Detect which cell encompasses the target text, then output its [X, Y] center coordinate. 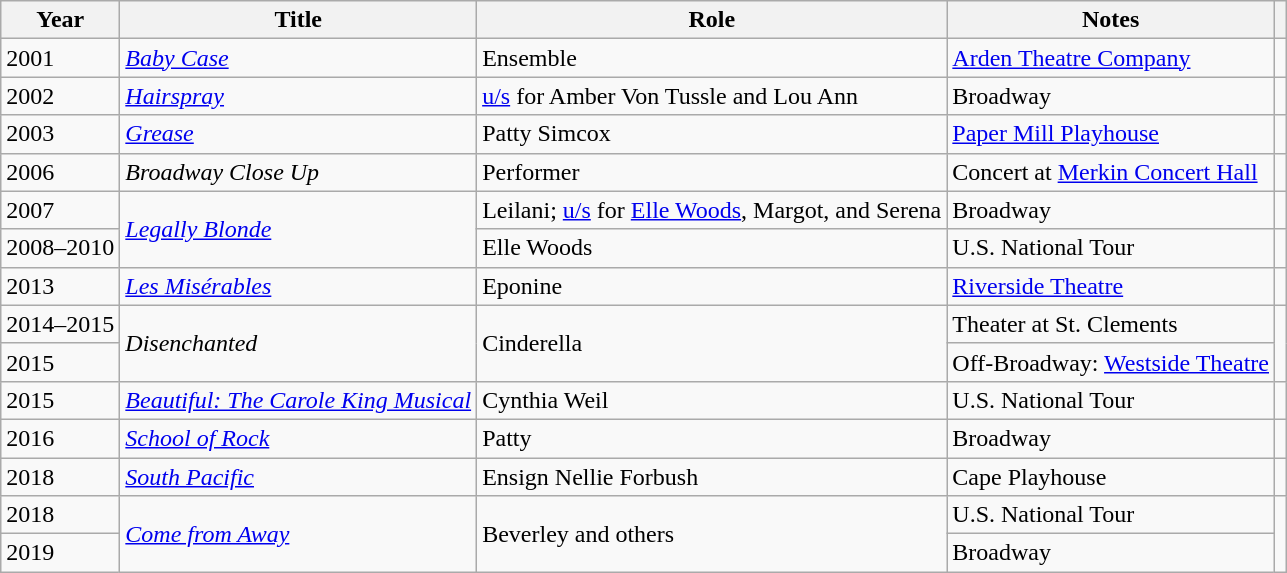
u/s for Amber Von Tussle and Lou Ann [712, 96]
Disenchanted [298, 343]
Eponine [712, 286]
Arden Theatre Company [1111, 58]
Riverside Theatre [1111, 286]
Hairspray [298, 96]
Year [60, 20]
Grease [298, 134]
Performer [712, 172]
Cynthia Weil [712, 400]
Cinderella [712, 343]
Title [298, 20]
Ensemble [712, 58]
Off-Broadway: Westside Theatre [1111, 362]
Legally Blonde [298, 229]
Theater at St. Clements [1111, 324]
Ensign Nellie Forbush [712, 477]
2002 [60, 96]
South Pacific [298, 477]
Role [712, 20]
School of Rock [298, 438]
2003 [60, 134]
Beverley and others [712, 534]
Paper Mill Playhouse [1111, 134]
Notes [1111, 20]
Beautiful: The Carole King Musical [298, 400]
Patty Simcox [712, 134]
2007 [60, 210]
Broadway Close Up [298, 172]
2014–2015 [60, 324]
2006 [60, 172]
Leilani; u/s for Elle Woods, Margot, and Serena [712, 210]
Patty [712, 438]
2016 [60, 438]
Baby Case [298, 58]
Concert at Merkin Concert Hall [1111, 172]
2008–2010 [60, 248]
Cape Playhouse [1111, 477]
2001 [60, 58]
Come from Away [298, 534]
Les Misérables [298, 286]
Elle Woods [712, 248]
2013 [60, 286]
2019 [60, 553]
